Scan for the cell matching the given text and deliver its (x, y) coordinate at center. 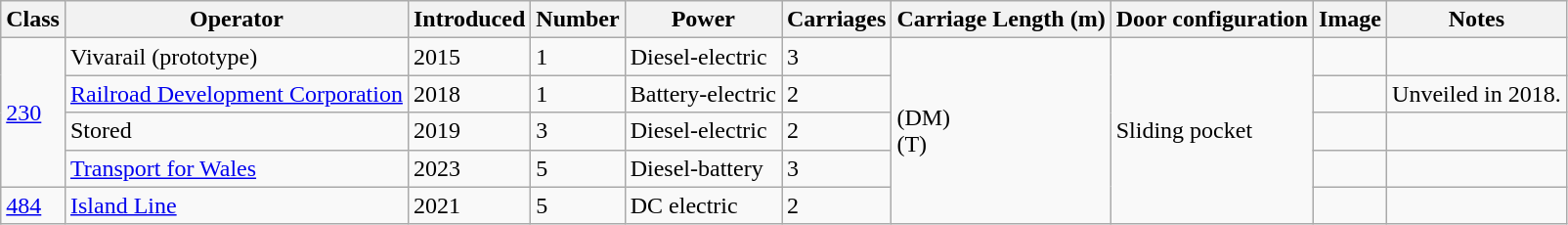
2018 (469, 94)
Diesel-battery (703, 168)
Railroad Development Corporation (237, 94)
Introduced (469, 20)
Number (578, 20)
Operator (237, 20)
2021 (469, 205)
484 (33, 205)
Transport for Wales (237, 168)
Stored (237, 131)
Vivarail (prototype) (237, 57)
Image (1349, 20)
Unveiled in 2018. (1477, 94)
Carriages (837, 20)
2019 (469, 131)
2015 (469, 57)
2023 (469, 168)
230 (33, 112)
DC electric (703, 205)
Class (33, 20)
Battery-electric (703, 94)
Island Line (237, 205)
(DM) (T) (1001, 131)
Notes (1477, 20)
Power (703, 20)
Sliding pocket (1212, 131)
Carriage Length (m) (1001, 20)
Door configuration (1212, 20)
